Detect which cell encompasses the target text, then output its [x, y] center coordinate. 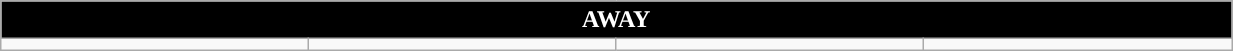
AWAY [616, 20]
